Search for the cell housing the specified text and yield its (x, y) center coordinate. 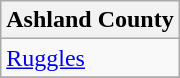
Ashland County (90, 20)
Ruggles (90, 58)
